Provide the [X, Y] coordinate of the cell's center where the given text is located.  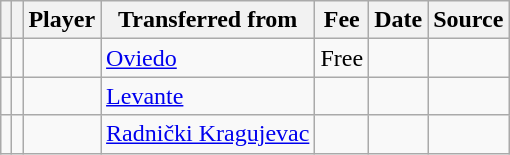
Radnički Kragujevac [208, 134]
Fee [342, 20]
Date [398, 20]
Transferred from [208, 20]
Oviedo [208, 58]
Source [468, 20]
Player [62, 20]
Free [342, 58]
Levante [208, 96]
